Return (X, Y) of the center of cell containing provided text 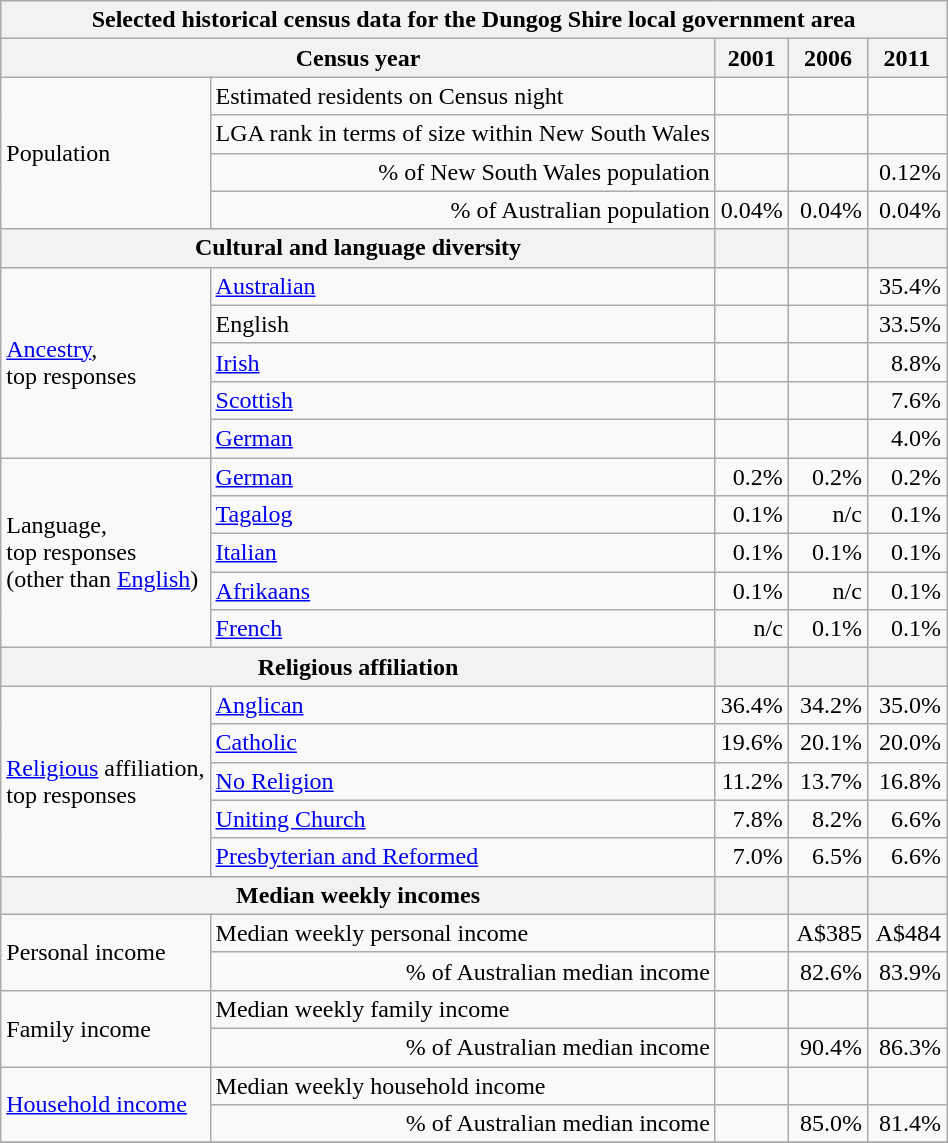
Estimated residents on Census night (462, 96)
33.5% (906, 324)
No Religion (462, 781)
35.0% (906, 705)
35.4% (906, 286)
20.0% (906, 743)
Cultural and language diversity (358, 248)
Religious affiliation,top responses (106, 781)
85.0% (828, 1124)
2011 (906, 58)
Median weekly personal income (462, 933)
19.6% (752, 743)
8.2% (828, 819)
English (462, 324)
Italian (462, 553)
Afrikaans (462, 591)
13.7% (828, 781)
90.4% (828, 1047)
Census year (358, 58)
34.2% (828, 705)
Presbyterian and Reformed (462, 857)
4.0% (906, 438)
2001 (752, 58)
Anglican (462, 705)
2006 (828, 58)
Ancestry,top responses (106, 362)
7.6% (906, 400)
Catholic (462, 743)
French (462, 629)
Personal income (106, 952)
16.8% (906, 781)
Irish (462, 362)
Tagalog (462, 515)
A$385 (828, 933)
6.5% (828, 857)
LGA rank in terms of size within New South Wales (462, 134)
Uniting Church (462, 819)
81.4% (906, 1124)
86.3% (906, 1047)
7.8% (752, 819)
Median weekly incomes (358, 895)
% of Australian population (462, 210)
Median weekly household income (462, 1085)
83.9% (906, 971)
36.4% (752, 705)
Family income (106, 1028)
Religious affiliation (358, 667)
Selected historical census data for the Dungog Shire local government area (474, 20)
20.1% (828, 743)
8.8% (906, 362)
Scottish (462, 400)
Australian (462, 286)
7.0% (752, 857)
11.2% (752, 781)
% of New South Wales population (462, 172)
Population (106, 153)
A$484 (906, 933)
Median weekly family income (462, 1009)
Language,top responses(other than English) (106, 553)
Household income (106, 1104)
0.12% (906, 172)
82.6% (828, 971)
